Capture the cell that displays the provided text and extract its (x, y) central coordinate. 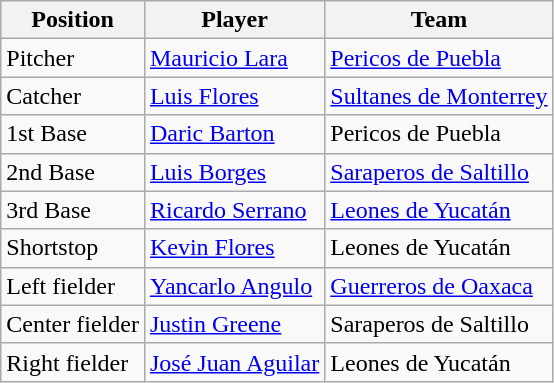
Shortstop (73, 248)
Player (234, 20)
Position (73, 20)
Catcher (73, 96)
3rd Base (73, 210)
Daric Barton (234, 134)
Team (439, 20)
Left fielder (73, 286)
Kevin Flores (234, 248)
2nd Base (73, 172)
Guerreros de Oaxaca (439, 286)
Sultanes de Monterrey (439, 96)
1st Base (73, 134)
Mauricio Lara (234, 58)
Luis Flores (234, 96)
Luis Borges (234, 172)
Justin Greene (234, 324)
Ricardo Serrano (234, 210)
Yancarlo Angulo (234, 286)
Right fielder (73, 362)
José Juan Aguilar (234, 362)
Pitcher (73, 58)
Center fielder (73, 324)
